Return [X, Y] of the center of cell containing provided text 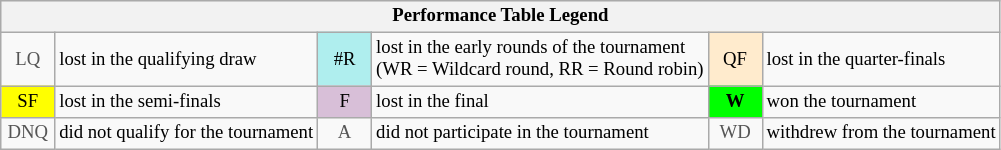
withdrew from the tournament [881, 134]
lost in the qualifying draw [186, 60]
lost in the early rounds of the tournament(WR = Wildcard round, RR = Round robin) [540, 60]
did not participate in the tournament [540, 134]
lost in the final [540, 102]
W [735, 102]
F [345, 102]
won the tournament [881, 102]
lost in the quarter-finals [881, 60]
Performance Table Legend [500, 16]
#R [345, 60]
A [345, 134]
WD [735, 134]
DNQ [28, 134]
lost in the semi-finals [186, 102]
SF [28, 102]
LQ [28, 60]
did not qualify for the tournament [186, 134]
QF [735, 60]
